Determine the (X, Y) coordinate at the center of the cell enclosing the given text.  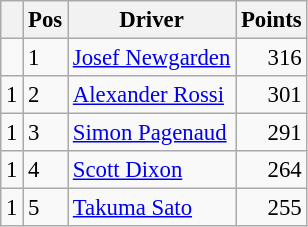
Points (272, 20)
Josef Newgarden (152, 58)
Scott Dixon (152, 170)
3 (46, 133)
4 (46, 170)
255 (272, 208)
301 (272, 95)
Takuma Sato (152, 208)
Alexander Rossi (152, 95)
291 (272, 133)
264 (272, 170)
316 (272, 58)
Driver (152, 20)
5 (46, 208)
Pos (46, 20)
2 (46, 95)
Simon Pagenaud (152, 133)
